Identify which cell holds the provided text, then report its [x, y] central coordinate. 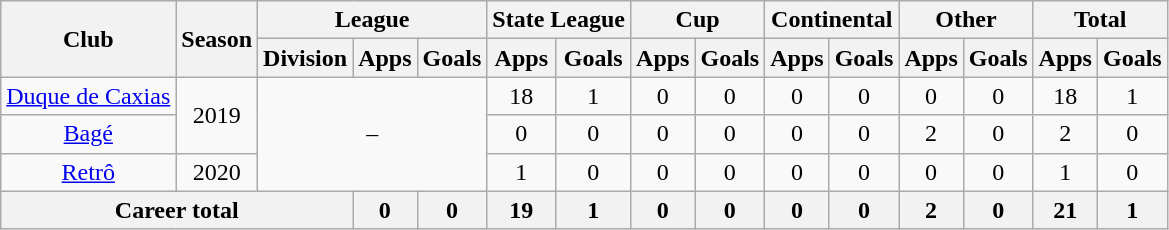
Other [966, 20]
21 [1065, 210]
Duque de Caxias [88, 96]
Career total [177, 210]
Division [306, 58]
Cup [698, 20]
Total [1100, 20]
Bagé [88, 134]
2019 [217, 115]
19 [522, 210]
– [372, 134]
State League [559, 20]
Club [88, 39]
Season [217, 39]
Retrô [88, 172]
Continental [832, 20]
2020 [217, 172]
League [372, 20]
